Return the (X, Y) coordinate for the center point of the cell that contains the specified text.  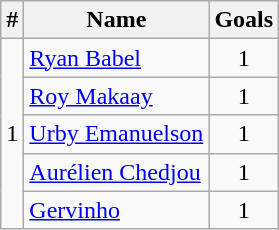
Aurélien Chedjou (116, 172)
Ryan Babel (116, 58)
Goals (244, 20)
Name (116, 20)
Roy Makaay (116, 96)
Urby Emanuelson (116, 134)
Gervinho (116, 210)
# (12, 20)
